Return (x, y) of the center of cell containing provided text 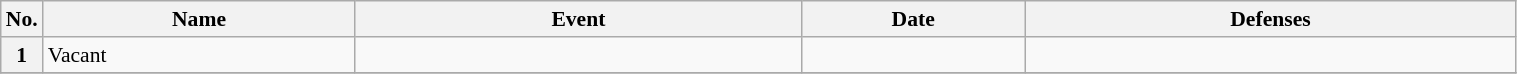
Date (912, 19)
Name (200, 19)
1 (22, 55)
Event (578, 19)
No. (22, 19)
Vacant (200, 55)
Defenses (1270, 19)
